From the cell containing the given text, extract its center point as [X, Y] coordinate. 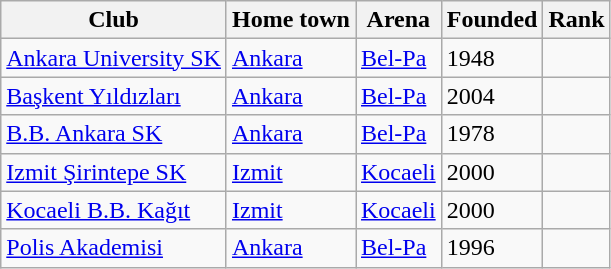
B.B. Ankara SK [114, 134]
1996 [492, 248]
1948 [492, 58]
Ankara University SK [114, 58]
Arena [399, 20]
Izmit Şirintepe SK [114, 172]
Founded [492, 20]
1978 [492, 134]
Home town [290, 20]
Rank [576, 20]
2004 [492, 96]
Başkent Yıldızları [114, 96]
Club [114, 20]
Kocaeli B.B. Kağıt [114, 210]
Polis Akademisi [114, 248]
